Find where the given text appears and provide that cell's center as [X, Y] coordinate. 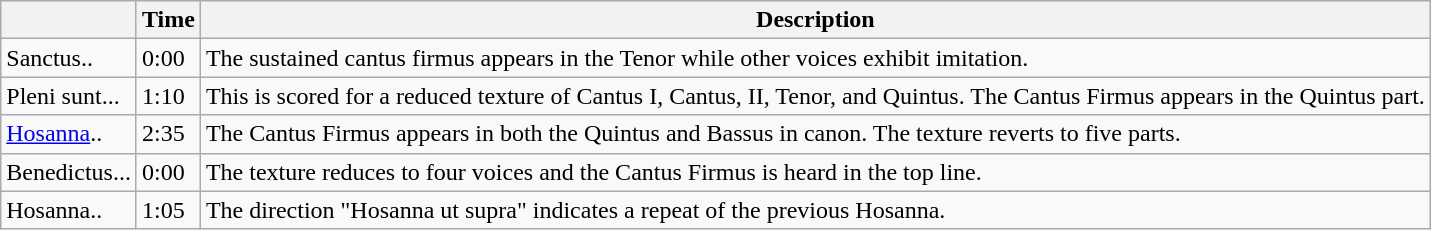
The Cantus Firmus appears in both the Quintus and Bassus in canon. The texture reverts to five parts. [815, 134]
Benedictus... [69, 172]
Description [815, 20]
This is scored for a reduced texture of Cantus I, Cantus, II, Tenor, and Quintus. The Cantus Firmus appears in the Quintus part. [815, 96]
Time [168, 20]
Sanctus.. [69, 58]
The sustained cantus firmus appears in the Tenor while other voices exhibit imitation. [815, 58]
1:05 [168, 210]
Pleni sunt... [69, 96]
2:35 [168, 134]
1:10 [168, 96]
The direction "Hosanna ut supra" indicates a repeat of the previous Hosanna. [815, 210]
The texture reduces to four voices and the Cantus Firmus is heard in the top line. [815, 172]
